Identify which cell holds the provided text, then report its (X, Y) central coordinate. 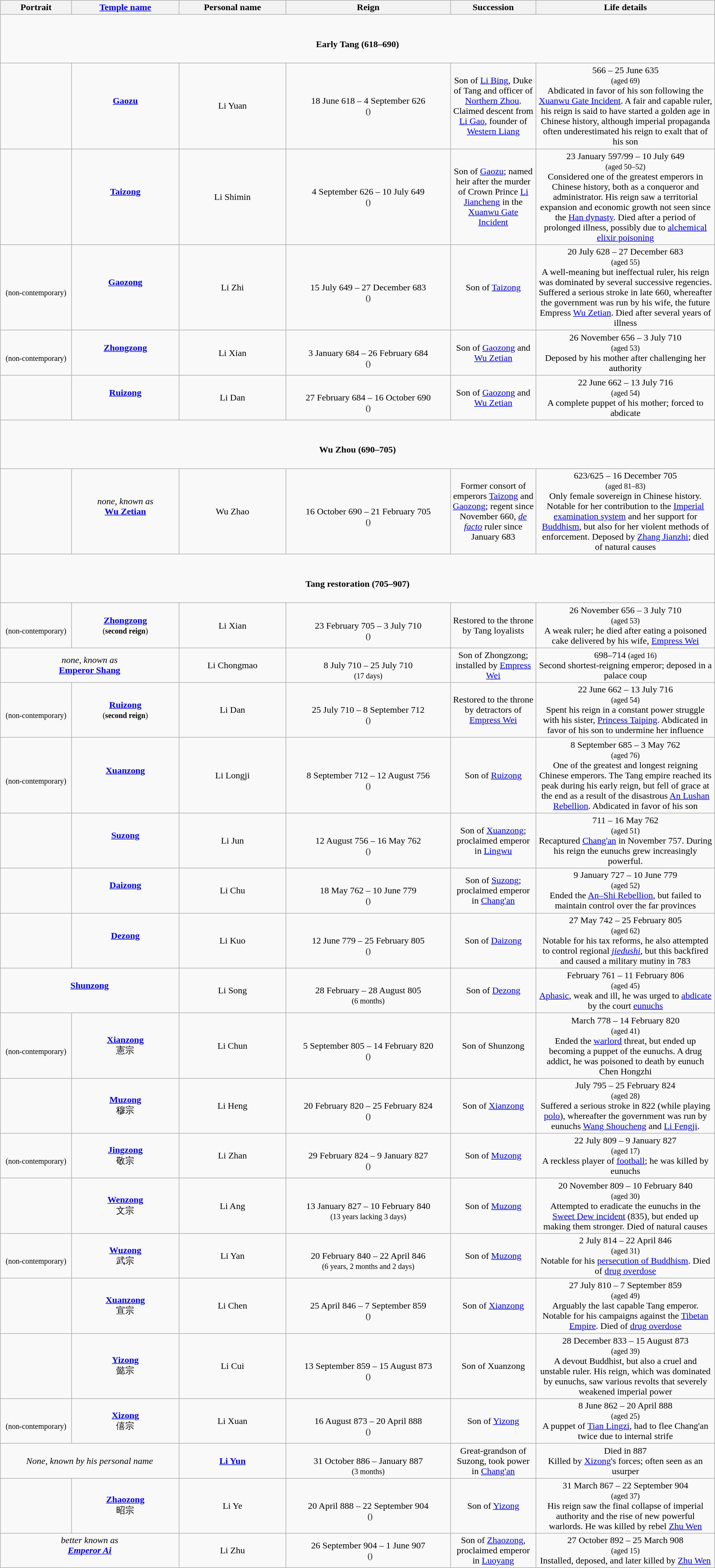
Li Shimin (232, 197)
Li Zhi (232, 287)
8 June 862 – 20 April 888(aged 25)A puppet of Tian Lingzi, had to flee Chang'an twice due to internal strife (626, 1421)
12 August 756 – 16 May 762() (368, 841)
Son of Ruizong (493, 775)
Portrait (36, 8)
26 November 656 – 3 July 710(aged 53)A weak ruler; he died after eating a poisoned cake delivered by his wife, Empress Wei (626, 625)
23 February 705 – 3 July 710() (368, 625)
Ruizong (125, 397)
Son of Zhongzong; installed by Empress Wei (493, 665)
Personal name (232, 8)
Son of Xuanzong; proclaimed emperor in Lingwu (493, 841)
29 February 824 – 9 January 827() (368, 1155)
8 September 712 – 12 August 756() (368, 775)
15 July 649 – 27 December 683() (368, 287)
Li Zhan (232, 1155)
Xuanzong宣宗 (125, 1306)
Yizong懿宗 (125, 1366)
Restored to the throne by Tang loyalists (493, 625)
Early Tang (618–690) (357, 39)
Zhongzong (125, 353)
Jingzong敬宗 (125, 1155)
2 July 814 – 22 April 846(aged 31)Notable for his persecution of Buddhism. Died of drug overdose (626, 1256)
better known asEmperor Ai (90, 1551)
12 June 779 – 25 February 805() (368, 940)
Li Chu (232, 891)
28 February – 28 August 805(6 months) (368, 990)
Muzong穆宗 (125, 1106)
none, known asEmperor Shang (90, 665)
4 September 626 – 10 July 649() (368, 197)
3 January 684 – 26 February 684() (368, 353)
Son of Li Bing, Duke of Tang and officer of Northern Zhou. Claimed descent from Li Gao, founder of Western Liang (493, 106)
Li Jun (232, 841)
February 761 – 11 February 806(aged 45)Aphasic, weak and ill, he was urged to abdicate by the court eunuchs (626, 990)
9 January 727 – 10 June 779(aged 52)Ended the An–Shi Rebellion, but failed to maintain control over the far provinces (626, 891)
Li Song (232, 990)
Li Ye (232, 1506)
none, known asWu Zetian (125, 511)
Succession (493, 8)
Great-grandson of Suzong, took power in Chang'an (493, 1461)
Li Yun (232, 1461)
22 June 662 – 13 July 716(aged 54)A complete puppet of his mother; forced to abdicate (626, 397)
26 September 904 – 1 June 907 () (368, 1551)
Taizong (125, 197)
Gaozu (125, 106)
31 October 886 – January 887(3 months) (368, 1461)
13 September 859 – 15 August 873() (368, 1366)
Died in 887Killed by Xizong's forces; often seen as an usurper (626, 1461)
Li Heng (232, 1106)
Shunzong (90, 990)
Son of Dezong (493, 990)
16 August 873 – 20 April 888() (368, 1421)
Li Longji (232, 775)
Son of Gaozu; named heir after the murder of Crown Prince Li Jiancheng in the Xuanwu Gate Incident (493, 197)
20 February 840 – 22 April 846(6 years, 2 months and 2 days) (368, 1256)
Li Chun (232, 1045)
Li Kuo (232, 940)
25 April 846 – 7 September 859() (368, 1306)
Wu Zhou (690–705) (357, 444)
Daizong (125, 891)
Li Xuan (232, 1421)
Xizong僖宗 (125, 1421)
Son of Shunzong (493, 1045)
Xuanzong (125, 775)
20 February 820 – 25 February 824() (368, 1106)
Life details (626, 8)
None, known by his personal name (90, 1461)
Restored to the throne by detractors of Empress Wei (493, 710)
Xianzong憲宗 (125, 1045)
Former consort of emperors Taizong and Gaozong; regent since November 660, de facto ruler since January 683 (493, 511)
Li Yan (232, 1256)
Son of Zhaozong, proclaimed emperor in Luoyang (493, 1551)
Li Chongmao (232, 665)
Li Ang (232, 1206)
22 July 809 – 9 January 827(aged 17)A reckless player of football; he was killed by eunuchs (626, 1155)
Wenzong文宗 (125, 1206)
Wu Zhao (232, 511)
20 April 888 – 22 September 904 () (368, 1506)
Son of Daizong (493, 940)
5 September 805 – 14 February 820() (368, 1045)
Ruizong(second reign) (125, 710)
Son of Xuanzong (493, 1366)
Suzong (125, 841)
13 January 827 – 10 February 840(13 years lacking 3 days) (368, 1206)
Temple name (125, 8)
18 June 618 – 4 September 626() (368, 106)
Reign (368, 8)
Dezong (125, 940)
25 July 710 – 8 September 712() (368, 710)
711 – 16 May 762(aged 51)Recaptured Chang'an in November 757. During his reign the eunuchs grew increasingly powerful. (626, 841)
Gaozong (125, 287)
Son of Suzong; proclaimed emperor in Chang'an (493, 891)
26 November 656 – 3 July 710(aged 53)Deposed by his mother after challenging her authority (626, 353)
8 July 710 – 25 July 710(17 days) (368, 665)
Son of Taizong (493, 287)
Wuzong武宗 (125, 1256)
698–714 (aged 16)Second shortest-reigning emperor; deposed in a palace coup (626, 665)
Tang restoration (705–907) (357, 578)
Li Chen (232, 1306)
Li Zhu (232, 1551)
Zhongzong(second reign) (125, 625)
Li Cui (232, 1366)
Li Yuan (232, 106)
18 May 762 – 10 June 779() (368, 891)
27 October 892 – 25 March 908(aged 15)Installed, deposed, and later killed by Zhu Wen (626, 1551)
27 February 684 – 16 October 690() (368, 397)
16 October 690 – 21 February 705() (368, 511)
Zhaozong昭宗 (125, 1506)
